Pinpoint the cell where the given text exists, returning its [x, y] midpoint coordinate. 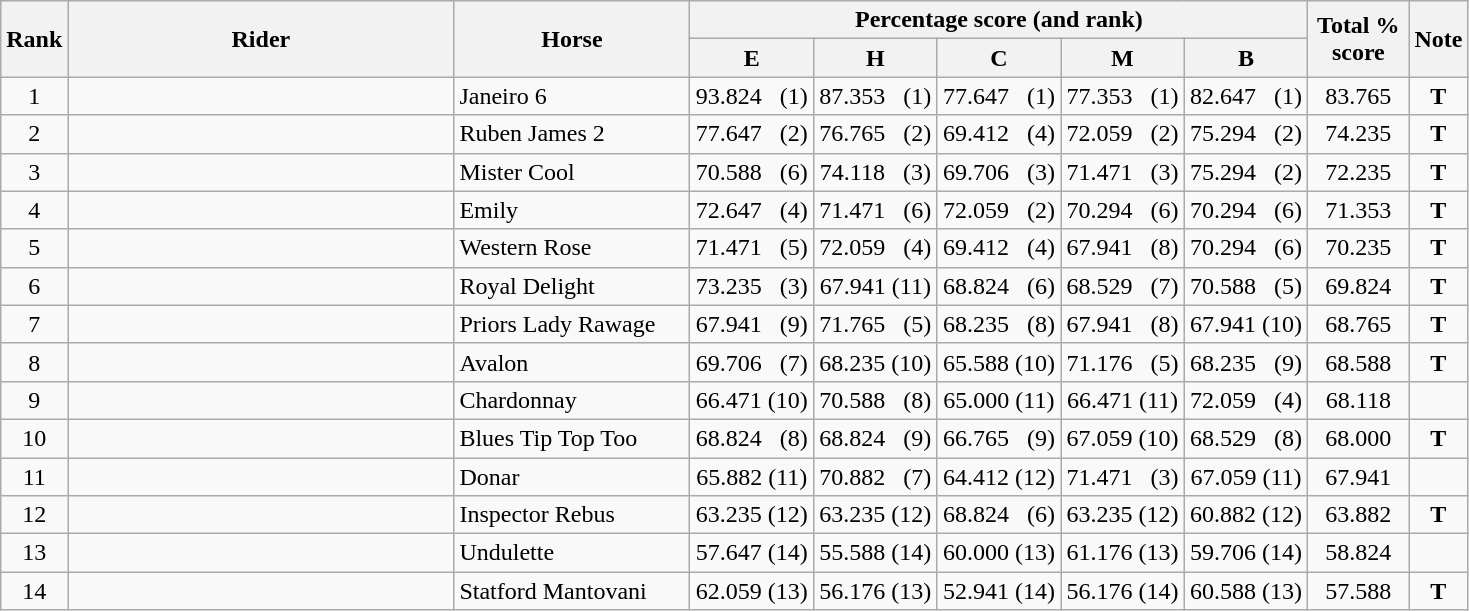
Royal Delight [572, 286]
82.647 (1) [1246, 96]
61.176 (13) [1123, 553]
70.588 (8) [876, 400]
74.235 [1358, 134]
68.824 (9) [876, 438]
67.941 (10) [1246, 324]
68.118 [1358, 400]
72.647 (4) [752, 210]
65.588 (10) [999, 362]
68.529 (7) [1123, 286]
Priors Lady Rawage [572, 324]
67.941 (11) [876, 286]
Western Rose [572, 248]
52.941 (14) [999, 591]
66.471 (10) [752, 400]
70.235 [1358, 248]
B [1246, 58]
66.471 (11) [1123, 400]
66.765 (9) [999, 438]
1 [34, 96]
69.706 (7) [752, 362]
70.588 (6) [752, 172]
73.235 (3) [752, 286]
57.588 [1358, 591]
Rider [261, 39]
68.235 (9) [1246, 362]
70.882 (7) [876, 477]
7 [34, 324]
71.353 [1358, 210]
68.765 [1358, 324]
Undulette [572, 553]
Janeiro 6 [572, 96]
M [1123, 58]
C [999, 58]
65.882 (11) [752, 477]
11 [34, 477]
4 [34, 210]
68.235 (8) [999, 324]
56.176 (13) [876, 591]
60.588 (13) [1246, 591]
5 [34, 248]
Percentage score (and rank) [999, 20]
71.471 (6) [876, 210]
Rank [34, 39]
68.824 (8) [752, 438]
14 [34, 591]
6 [34, 286]
9 [34, 400]
H [876, 58]
Inspector Rebus [572, 515]
71.471 (5) [752, 248]
3 [34, 172]
12 [34, 515]
58.824 [1358, 553]
77.647 (1) [999, 96]
72.235 [1358, 172]
Ruben James 2 [572, 134]
Note [1438, 39]
93.824 (1) [752, 96]
69.824 [1358, 286]
67.059 (10) [1123, 438]
63.882 [1358, 515]
Avalon [572, 362]
60.000 (13) [999, 553]
87.353 (1) [876, 96]
67.941 (9) [752, 324]
13 [34, 553]
Blues Tip Top Too [572, 438]
2 [34, 134]
65.000 (11) [999, 400]
Total % score [1358, 39]
Chardonnay [572, 400]
62.059 (13) [752, 591]
59.706 (14) [1246, 553]
69.706 (3) [999, 172]
74.118 (3) [876, 172]
Emily [572, 210]
68.529 (8) [1246, 438]
8 [34, 362]
E [752, 58]
Mister Cool [572, 172]
Horse [572, 39]
10 [34, 438]
76.765 (2) [876, 134]
68.235 (10) [876, 362]
Statford Mantovani [572, 591]
70.588 (5) [1246, 286]
Donar [572, 477]
60.882 (12) [1246, 515]
77.353 (1) [1123, 96]
56.176 (14) [1123, 591]
68.588 [1358, 362]
71.176 (5) [1123, 362]
55.588 (14) [876, 553]
57.647 (14) [752, 553]
64.412 (12) [999, 477]
83.765 [1358, 96]
77.647 (2) [752, 134]
68.000 [1358, 438]
67.059 (11) [1246, 477]
71.765 (5) [876, 324]
67.941 [1358, 477]
